Provide the (X, Y) coordinate of the cell's center where the given text is located.  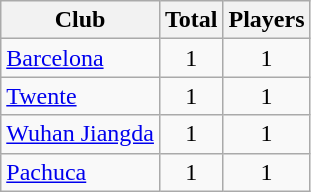
Total (191, 20)
Barcelona (80, 58)
Wuhan Jiangda (80, 134)
Pachuca (80, 172)
Twente (80, 96)
Club (80, 20)
Players (266, 20)
